Determine the [X, Y] coordinate at the center of the cell enclosing the given text.  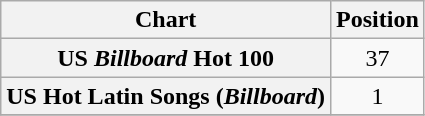
Chart [166, 20]
37 [378, 58]
1 [378, 96]
US Hot Latin Songs (Billboard) [166, 96]
Position [378, 20]
US Billboard Hot 100 [166, 58]
